Determine the [X, Y] coordinate at the center of the cell enclosing the given text.  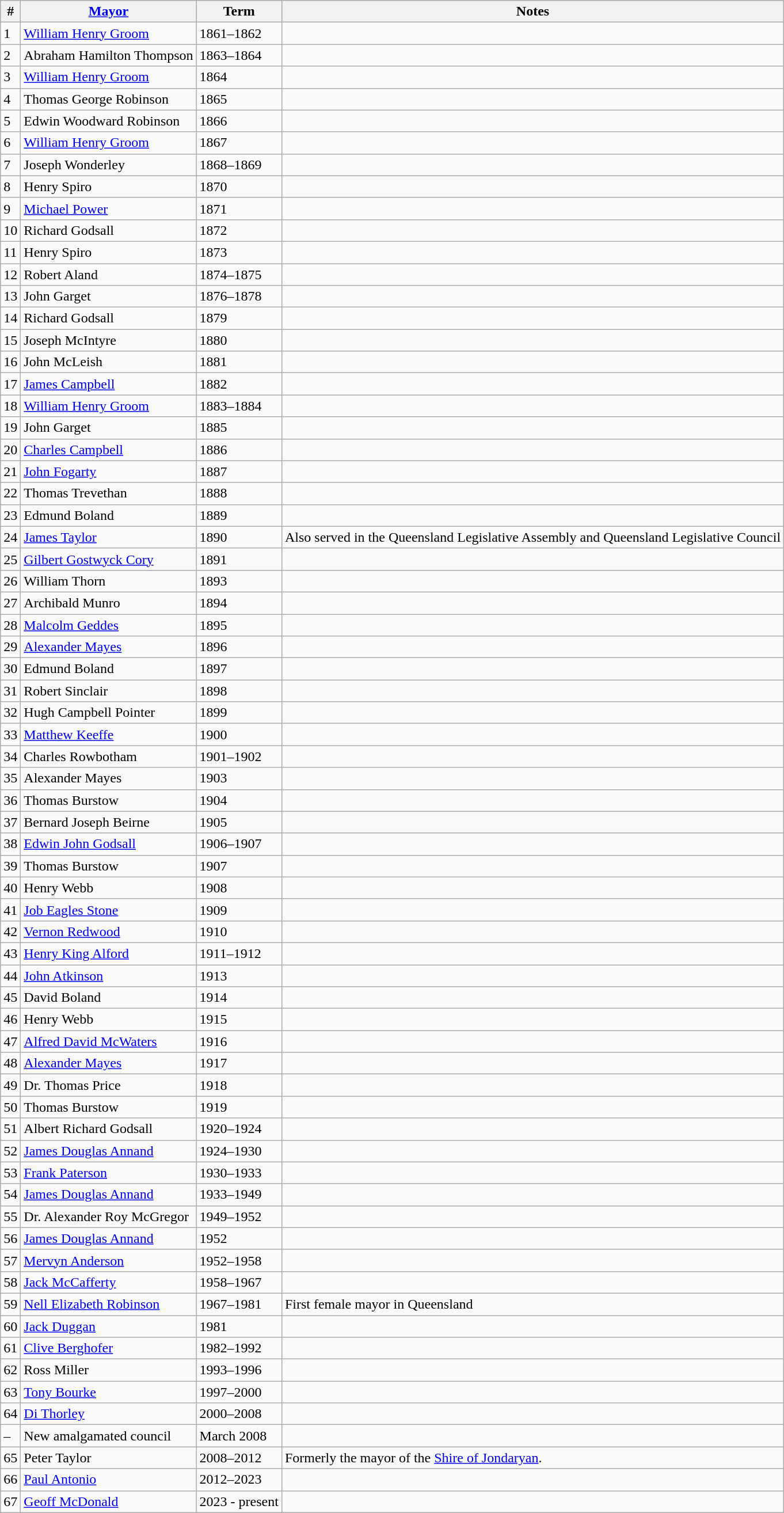
Joseph McIntyre [108, 340]
46 [10, 1020]
1982–1992 [239, 1348]
41 [10, 910]
48 [10, 1063]
John Atkinson [108, 976]
Robert Aland [108, 275]
Paul Antonio [108, 1480]
Alfred David McWaters [108, 1041]
2008–2012 [239, 1458]
43 [10, 953]
1919 [239, 1107]
1896 [239, 647]
23 [10, 515]
Edwin Woodward Robinson [108, 121]
Archibald Munro [108, 603]
54 [10, 1195]
65 [10, 1458]
31 [10, 691]
First female mayor in Queensland [532, 1304]
35 [10, 778]
20 [10, 450]
Thomas George Robinson [108, 99]
David Boland [108, 998]
34 [10, 756]
18 [10, 406]
1894 [239, 603]
1888 [239, 493]
1866 [239, 121]
Nell Elizabeth Robinson [108, 1304]
2 [10, 55]
Formerly the mayor of the Shire of Jondaryan. [532, 1458]
1868–1869 [239, 165]
1893 [239, 581]
19 [10, 428]
1933–1949 [239, 1195]
Dr. Alexander Roy McGregor [108, 1217]
1997–2000 [239, 1392]
67 [10, 1501]
1882 [239, 384]
1883–1884 [239, 406]
Also served in the Queensland Legislative Assembly and Queensland Legislative Council [532, 537]
59 [10, 1304]
1876–1878 [239, 296]
1898 [239, 691]
1870 [239, 187]
4 [10, 99]
1917 [239, 1063]
2000–2008 [239, 1414]
John Fogarty [108, 472]
49 [10, 1085]
Jack Duggan [108, 1326]
Mervyn Anderson [108, 1260]
Di Thorley [108, 1414]
1865 [239, 99]
Charles Campbell [108, 450]
56 [10, 1238]
1889 [239, 515]
Joseph Wonderley [108, 165]
1952–1958 [239, 1260]
1916 [239, 1041]
James Taylor [108, 537]
32 [10, 713]
Ross Miller [108, 1370]
30 [10, 669]
1887 [239, 472]
1874–1875 [239, 275]
1930–1933 [239, 1173]
Dr. Thomas Price [108, 1085]
1993–1996 [239, 1370]
1913 [239, 976]
44 [10, 976]
1873 [239, 252]
John McLeish [108, 362]
6 [10, 143]
1924–1930 [239, 1151]
51 [10, 1129]
1908 [239, 888]
Peter Taylor [108, 1458]
March 2008 [239, 1436]
2012–2023 [239, 1480]
1867 [239, 143]
1918 [239, 1085]
24 [10, 537]
1906–1907 [239, 844]
William Thorn [108, 581]
3 [10, 77]
Albert Richard Godsall [108, 1129]
Edwin John Godsall [108, 844]
37 [10, 822]
39 [10, 866]
45 [10, 998]
New amalgamated council [108, 1436]
1891 [239, 559]
1881 [239, 362]
Bernard Joseph Beirne [108, 822]
25 [10, 559]
55 [10, 1217]
11 [10, 252]
Michael Power [108, 208]
29 [10, 647]
# [10, 12]
50 [10, 1107]
1879 [239, 318]
61 [10, 1348]
52 [10, 1151]
Abraham Hamilton Thompson [108, 55]
14 [10, 318]
1905 [239, 822]
15 [10, 340]
1871 [239, 208]
1981 [239, 1326]
33 [10, 735]
1885 [239, 428]
1897 [239, 669]
58 [10, 1282]
1958–1967 [239, 1282]
Mayor [108, 12]
36 [10, 800]
57 [10, 1260]
47 [10, 1041]
Robert Sinclair [108, 691]
1914 [239, 998]
9 [10, 208]
1907 [239, 866]
53 [10, 1173]
7 [10, 165]
– [10, 1436]
1920–1924 [239, 1129]
Hugh Campbell Pointer [108, 713]
1903 [239, 778]
1880 [239, 340]
Job Eagles Stone [108, 910]
1 [10, 33]
Jack McCafferty [108, 1282]
21 [10, 472]
Vernon Redwood [108, 932]
1864 [239, 77]
Clive Berghofer [108, 1348]
1949–1952 [239, 1217]
66 [10, 1480]
10 [10, 230]
Thomas Trevethan [108, 493]
1901–1902 [239, 756]
Geoff McDonald [108, 1501]
12 [10, 275]
1872 [239, 230]
62 [10, 1370]
63 [10, 1392]
James Campbell [108, 384]
42 [10, 932]
1895 [239, 625]
1904 [239, 800]
1910 [239, 932]
16 [10, 362]
1900 [239, 735]
Notes [532, 12]
1909 [239, 910]
Charles Rowbotham [108, 756]
64 [10, 1414]
40 [10, 888]
Matthew Keeffe [108, 735]
1915 [239, 1020]
Frank Paterson [108, 1173]
38 [10, 844]
1911–1912 [239, 953]
1952 [239, 1238]
1861–1862 [239, 33]
17 [10, 384]
Tony Bourke [108, 1392]
22 [10, 493]
1967–1981 [239, 1304]
Term [239, 12]
2023 - present [239, 1501]
Malcolm Geddes [108, 625]
26 [10, 581]
28 [10, 625]
Henry King Alford [108, 953]
27 [10, 603]
1886 [239, 450]
5 [10, 121]
1863–1864 [239, 55]
8 [10, 187]
60 [10, 1326]
13 [10, 296]
Gilbert Gostwyck Cory [108, 559]
1899 [239, 713]
1890 [239, 537]
